Determine the (X, Y) coordinate at the center of the cell enclosing the given text.  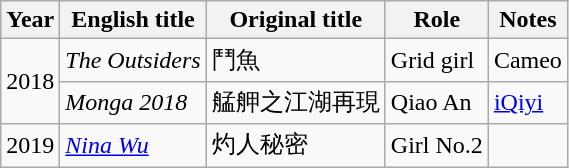
The Outsiders (133, 60)
Qiao An (436, 102)
Notes (528, 20)
Girl No.2 (436, 146)
Year (30, 20)
2019 (30, 146)
Original title (296, 20)
Monga 2018 (133, 102)
灼人秘密 (296, 146)
艋舺之江湖再現 (296, 102)
鬥魚 (296, 60)
Cameo (528, 60)
Role (436, 20)
Nina Wu (133, 146)
iQiyi (528, 102)
Grid girl (436, 60)
2018 (30, 82)
English title (133, 20)
